Output the [X, Y] coordinate of the center of the cell containing the given text.  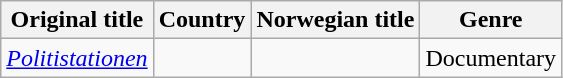
Country [202, 20]
Genre [491, 20]
Documentary [491, 58]
Politistationen [77, 58]
Original title [77, 20]
Norwegian title [336, 20]
